Return the (X, Y) coordinate for the center point of the cell that contains the specified text.  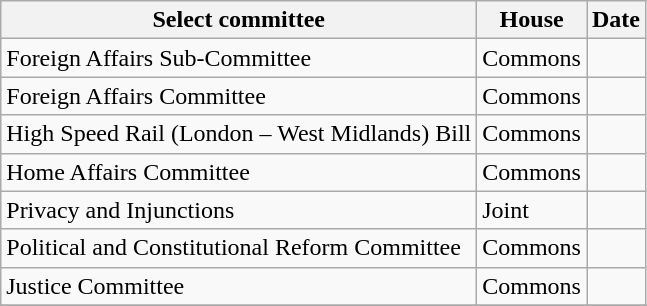
Home Affairs Committee (239, 172)
Political and Constitutional Reform Committee (239, 248)
Foreign Affairs Committee (239, 96)
High Speed Rail (London – West Midlands) Bill (239, 134)
Privacy and Injunctions (239, 210)
House (532, 20)
Joint (532, 210)
Justice Committee (239, 286)
Date (616, 20)
Select committee (239, 20)
Foreign Affairs Sub-Committee (239, 58)
